Return the [x, y] coordinate for the center point of the cell that contains the specified text.  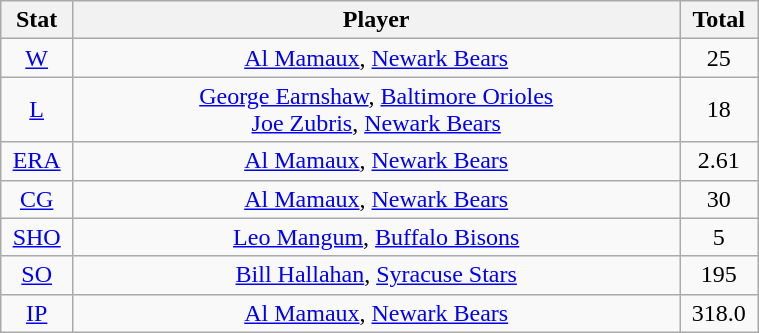
CG [37, 199]
IP [37, 313]
L [37, 110]
195 [719, 275]
Total [719, 20]
W [37, 58]
SO [37, 275]
2.61 [719, 161]
25 [719, 58]
18 [719, 110]
318.0 [719, 313]
George Earnshaw, Baltimore Orioles Joe Zubris, Newark Bears [376, 110]
Player [376, 20]
ERA [37, 161]
30 [719, 199]
Bill Hallahan, Syracuse Stars [376, 275]
5 [719, 237]
Leo Mangum, Buffalo Bisons [376, 237]
SHO [37, 237]
Stat [37, 20]
